Detect which cell encompasses the target text, then output its (X, Y) center coordinate. 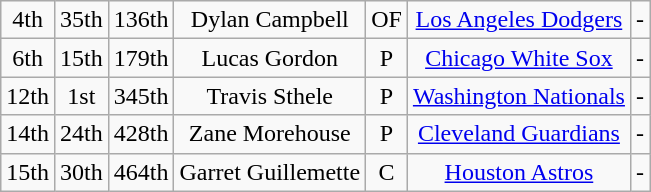
12th (28, 96)
179th (141, 58)
Houston Astros (518, 172)
Los Angeles Dodgers (518, 20)
Garret Guillemette (270, 172)
6th (28, 58)
345th (141, 96)
OF (387, 20)
Chicago White Sox (518, 58)
30th (81, 172)
1st (81, 96)
428th (141, 134)
Zane Morehouse (270, 134)
4th (28, 20)
Lucas Gordon (270, 58)
14th (28, 134)
Cleveland Guardians (518, 134)
35th (81, 20)
Washington Nationals (518, 96)
464th (141, 172)
Travis Sthele (270, 96)
24th (81, 134)
C (387, 172)
Dylan Campbell (270, 20)
136th (141, 20)
